Find where the given text appears and provide that cell's center as (x, y) coordinate. 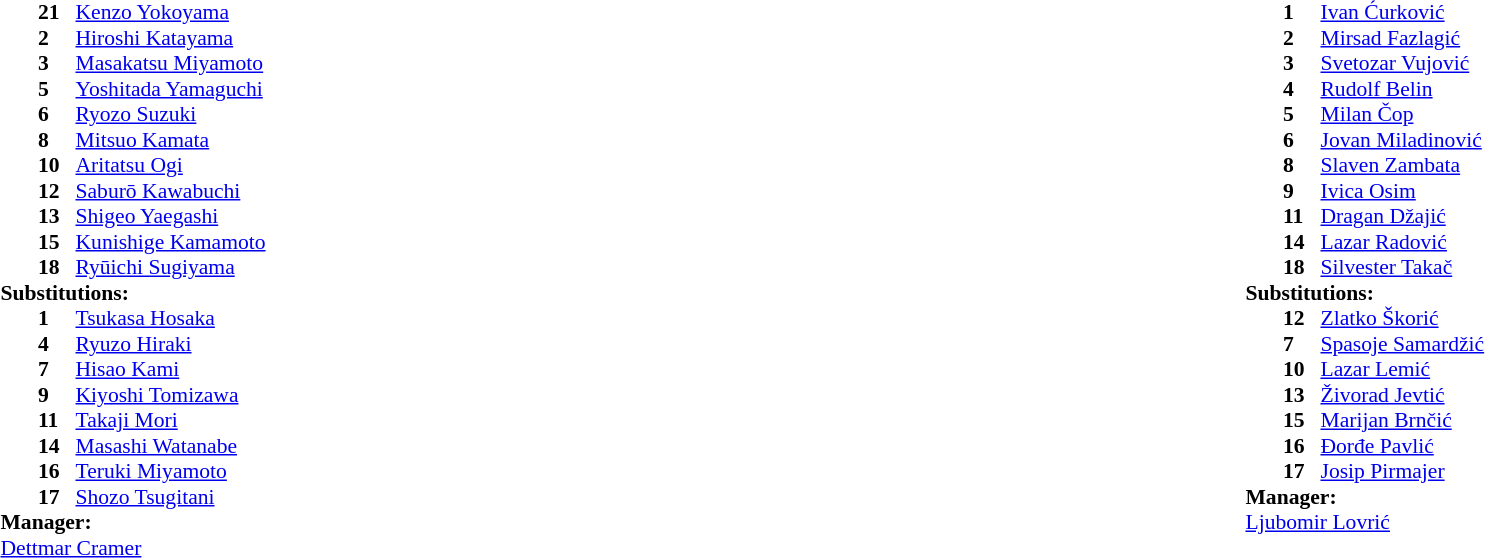
Spasoje Samardžić (1402, 344)
Shozo Tsugitani (171, 497)
Josip Pirmajer (1402, 471)
Marijan Brnčić (1402, 421)
Ljubomir Lovrić (1364, 523)
Ryozo Suzuki (171, 115)
Lazar Radović (1402, 242)
Hiroshi Katayama (171, 38)
Kunishige Kamamoto (171, 242)
Saburō Kawabuchi (171, 191)
Ivan Ćurković (1402, 13)
Kenzo Yokoyama (171, 13)
Masashi Watanabe (171, 446)
Silvester Takač (1402, 267)
Kiyoshi Tomizawa (171, 395)
Tsukasa Hosaka (171, 319)
Aritatsu Ogi (171, 165)
Đorđe Pavlić (1402, 446)
Milan Čop (1402, 115)
Teruki Miyamoto (171, 471)
Ryuzo Hiraki (171, 344)
Shigeo Yaegashi (171, 217)
Takaji Mori (171, 421)
Masakatsu Miyamoto (171, 63)
Hisao Kami (171, 369)
Dragan Džajić (1402, 217)
Slaven Zambata (1402, 165)
Rudolf Belin (1402, 89)
Ryūichi Sugiyama (171, 267)
Mitsuo Kamata (171, 140)
Zlatko Škorić (1402, 319)
Lazar Lemić (1402, 369)
Mirsad Fazlagić (1402, 38)
Živorad Jevtić (1402, 395)
Jovan Miladinović (1402, 140)
Yoshitada Yamaguchi (171, 89)
Ivica Osim (1402, 191)
Svetozar Vujović (1402, 63)
21 (57, 13)
